From the cell containing the given text, extract its center point as [x, y] coordinate. 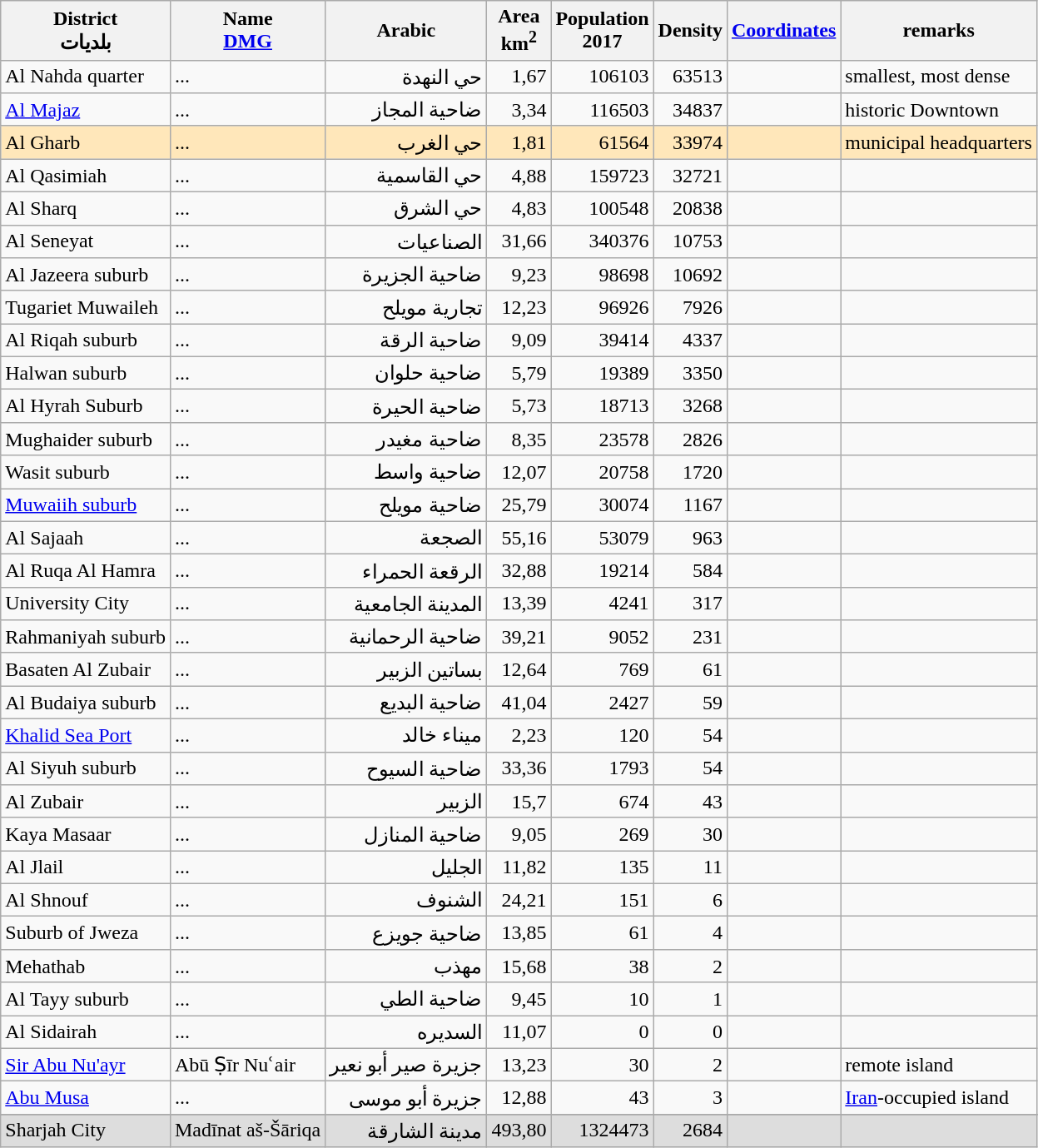
23578 [603, 439]
Abū Ṣīr Nuʿair [247, 1065]
12,07 [519, 472]
9,05 [519, 834]
Coordinates [783, 31]
Al Budaiya suburb [86, 703]
59 [690, 703]
حي الشرق‎ [406, 209]
8,35 [519, 439]
769 [603, 669]
116503 [603, 110]
municipal headquarters [939, 142]
12,64 [519, 669]
1793 [603, 768]
10753 [690, 241]
151 [603, 900]
Tugariet Muwaileh [86, 307]
11,07 [519, 1032]
Arabic [406, 31]
University City [86, 604]
9,45 [519, 999]
الرقعة الحمراء‎ [406, 571]
Name DMG [247, 31]
5,79 [519, 373]
تجارية مويلح‎ [406, 307]
4,83 [519, 209]
30074 [603, 505]
4337 [690, 340]
34837 [690, 110]
12,88 [519, 1098]
1,67 [519, 77]
38 [603, 966]
19214 [603, 571]
حي الغرب‎ [406, 142]
1 [690, 999]
493,80 [519, 1131]
13,39 [519, 604]
55,16 [519, 538]
Suburb of Jweza [86, 933]
39414 [603, 340]
remarks [939, 31]
31,66 [519, 241]
63513 [690, 77]
2826 [690, 439]
584 [690, 571]
Al Shnouf [86, 900]
ضاحية واسط‎ [406, 472]
Mehathab [86, 966]
33974 [690, 142]
6 [690, 900]
ضاحية حلوان‎ [406, 373]
1167 [690, 505]
Al Qasimiah [86, 176]
53079 [603, 538]
20838 [690, 209]
District بلديات [86, 31]
Kaya Masaar [86, 834]
Al Siyuh suburb [86, 768]
Halwan suburb [86, 373]
340376 [603, 241]
1324473 [603, 1131]
18713 [603, 406]
الجليل‎ [406, 867]
11,82 [519, 867]
20758 [603, 472]
Sir Abu Nu'ayr [86, 1065]
Al Majaz [86, 110]
12,23 [519, 307]
حي القاسمية‎ [406, 176]
Basaten Al Zubair [86, 669]
1720 [690, 472]
Al Tayy suburb [86, 999]
9052 [603, 637]
مهذب‎ [406, 966]
Al Riqah suburb [86, 340]
جزيرة صير أبو نعير‎ [406, 1065]
ضاحية المنازل‎ [406, 834]
9,09 [519, 340]
ضاحية الحيرة‎ [406, 406]
Density [690, 31]
32,88 [519, 571]
24,21 [519, 900]
4241 [603, 604]
13,85 [519, 933]
ضاحية الرقة‎ [406, 340]
remote island [939, 1065]
السديره‎ [406, 1032]
106103 [603, 77]
Al Seneyat [86, 241]
10 [603, 999]
4 [690, 933]
2684 [690, 1131]
9,23 [519, 275]
الزبير‎ [406, 802]
317 [690, 604]
135 [603, 867]
Al Zubair [86, 802]
Al Sharq [86, 209]
ضاحية مغيدر‎ [406, 439]
100548 [603, 209]
2,23 [519, 736]
Mughaider suburb [86, 439]
ضاحية الجزيرة [406, 275]
الصناعيات‎ [406, 241]
historic Downtown [939, 110]
Abu Musa [86, 1098]
11 [690, 867]
Sharjah City [86, 1131]
Al Ruqa Al Hamra [86, 571]
2427 [603, 703]
41,04 [519, 703]
ضاحية المجاز‎ [406, 110]
33,36 [519, 768]
Areakm2 [519, 31]
120 [603, 736]
13,23 [519, 1065]
مدينة الشارقة‎ [406, 1131]
Al Jazeera suburb [86, 275]
Al Sajaah [86, 538]
Al Jlail [86, 867]
Al Gharb [86, 142]
ضاحية جويزع‎ [406, 933]
حي النهدة‎ [406, 77]
Rahmaniyah suburb [86, 637]
جزيرة أبو موسى‎ [406, 1098]
ضاحية السيوح‎ [406, 768]
Population2017 [603, 31]
الصجعة‎ [406, 538]
Al Hyrah Suburb [86, 406]
674 [603, 802]
Madīnat aš-Šāriqa [247, 1131]
المدينة الجامعية‎ [406, 604]
ضاحية مويلح‎ [406, 505]
1,81 [519, 142]
Muwaiih suburb [86, 505]
ضاحية الرحمانية‎ [406, 637]
10692 [690, 275]
smallest, most dense [939, 77]
15,68 [519, 966]
96926 [603, 307]
Khalid Sea Port [86, 736]
3 [690, 1098]
25,79 [519, 505]
ميناء خالد‎ [406, 736]
269 [603, 834]
32721 [690, 176]
3268 [690, 406]
3,34 [519, 110]
15,7 [519, 802]
الشنوف‎ [406, 900]
231 [690, 637]
Wasit suburb [86, 472]
98698 [603, 275]
Al Nahda quarter [86, 77]
5,73 [519, 406]
159723 [603, 176]
39,21 [519, 637]
61564 [603, 142]
Iran-occupied island [939, 1098]
7926 [690, 307]
بساتين الزبير‎ [406, 669]
19389 [603, 373]
ضاحية الطي‎ [406, 999]
ضاحية البديع‎ [406, 703]
3350 [690, 373]
4,88 [519, 176]
Al Sidairah [86, 1032]
963 [690, 538]
